Pinpoint the cell where the given text exists, returning its (X, Y) midpoint coordinate. 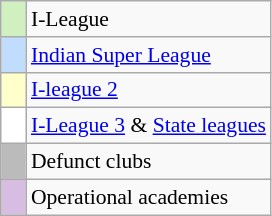
Indian Super League (148, 55)
Defunct clubs (148, 162)
I-League (148, 19)
I-league 2 (148, 90)
Operational academies (148, 197)
I-League 3 & State leagues (148, 126)
